Provide the [x, y] coordinate of the cell's center where the given text is located.  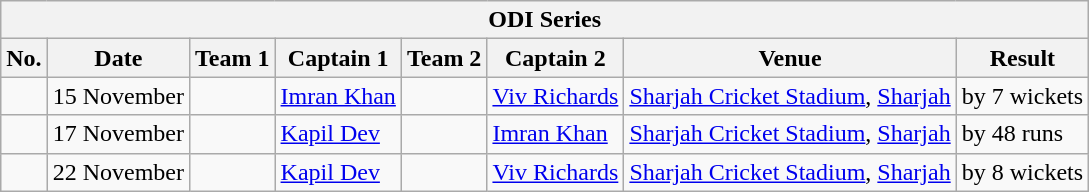
by 7 wickets [1022, 96]
22 November [118, 172]
Venue [790, 58]
ODI Series [545, 20]
15 November [118, 96]
Result [1022, 58]
No. [24, 58]
by 8 wickets [1022, 172]
Date [118, 58]
by 48 runs [1022, 134]
Team 2 [444, 58]
Captain 1 [338, 58]
Team 1 [233, 58]
17 November [118, 134]
Captain 2 [556, 58]
